Determine the (x, y) coordinate at the center of the cell enclosing the given text.  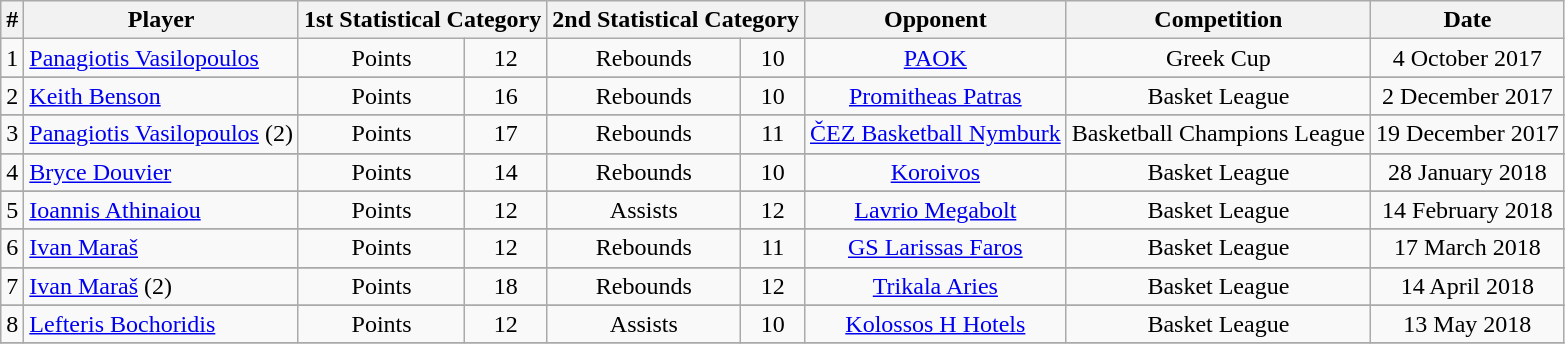
Lavrio Megabolt (935, 210)
18 (506, 286)
3 (12, 134)
# (12, 20)
1st Statistical Category (422, 20)
Ivan Maraš (162, 248)
2nd Statistical Category (676, 20)
8 (12, 324)
6 (12, 248)
14 (506, 172)
4 October 2017 (1468, 58)
17 March 2018 (1468, 248)
19 December 2017 (1468, 134)
Competition (1218, 20)
Kolossos H Hotels (935, 324)
Keith Benson (162, 96)
Promitheas Patras (935, 96)
Lefteris Bochoridis (162, 324)
7 (12, 286)
Basketball Champions League (1218, 134)
Ioannis Athinaiou (162, 210)
16 (506, 96)
17 (506, 134)
28 January 2018 (1468, 172)
Panagiotis Vasilopoulos (162, 58)
Greek Cup (1218, 58)
PAOK (935, 58)
4 (12, 172)
Date (1468, 20)
1 (12, 58)
13 May 2018 (1468, 324)
ČEZ Basketball Nymburk (935, 134)
Koroivos (935, 172)
Trikala Aries (935, 286)
Player (162, 20)
GS Larissas Faros (935, 248)
2 (12, 96)
Ivan Maraš (2) (162, 286)
14 April 2018 (1468, 286)
2 December 2017 (1468, 96)
Bryce Douvier (162, 172)
Panagiotis Vasilopoulos (2) (162, 134)
Opponent (935, 20)
14 February 2018 (1468, 210)
5 (12, 210)
